Scan for the cell matching the given text and deliver its [X, Y] coordinate at center. 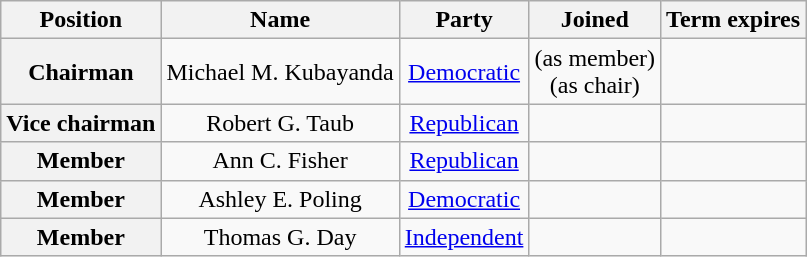
Party [464, 20]
Joined [595, 20]
Robert G. Taub [280, 123]
Vice chairman [81, 123]
Chairman [81, 72]
Term expires [734, 20]
Ashley E. Poling [280, 199]
Ann C. Fisher [280, 161]
Name [280, 20]
(as member) (as chair) [595, 72]
Independent [464, 237]
Michael M. Kubayanda [280, 72]
Thomas G. Day [280, 237]
Position [81, 20]
